For the text-containing cell, return its midpoint in (x, y) coordinate format. 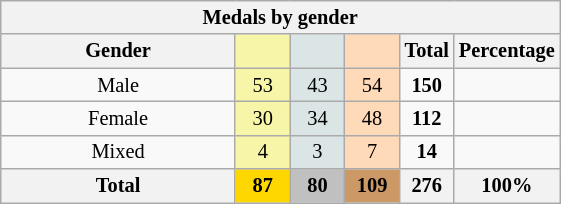
34 (318, 118)
43 (318, 85)
100% (507, 186)
276 (426, 186)
80 (318, 186)
Gender (118, 51)
87 (262, 186)
150 (426, 85)
Percentage (507, 51)
53 (262, 85)
48 (372, 118)
112 (426, 118)
Female (118, 118)
3 (318, 152)
Medals by gender (280, 17)
Mixed (118, 152)
14 (426, 152)
4 (262, 152)
30 (262, 118)
Male (118, 85)
54 (372, 85)
7 (372, 152)
109 (372, 186)
